Capture the cell that displays the provided text and extract its (x, y) central coordinate. 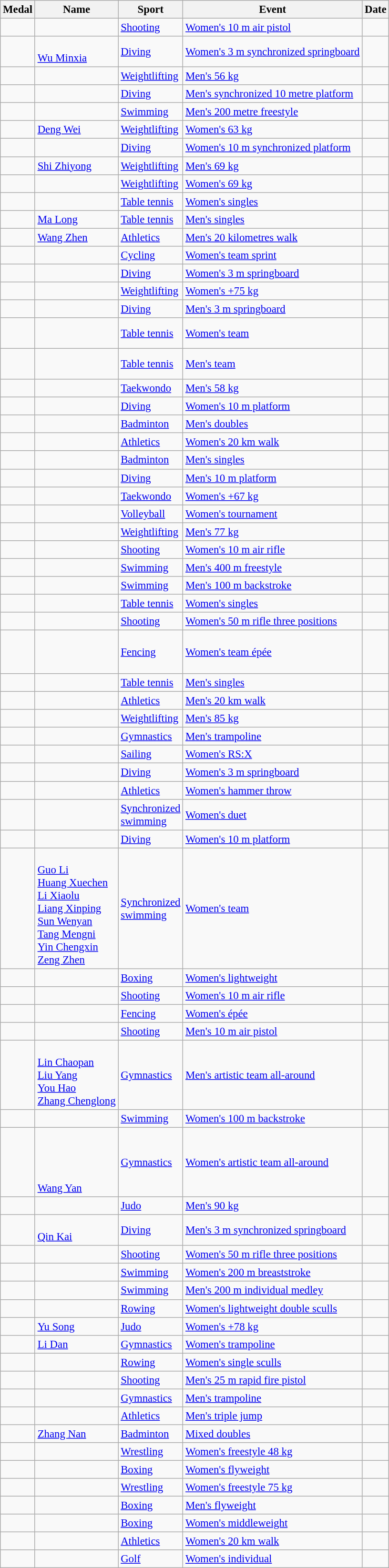
Women's +75 kg (273, 291)
Women's hammer throw (273, 790)
Women's artistic team all-around (273, 1163)
Lin ChaopanLiu YangYou HaoZhang Chenglong (76, 1075)
Li Dan (76, 1344)
Name (76, 10)
Sport (151, 10)
Deng Wei (76, 130)
Men's 10 m air pistol (273, 1032)
Women's freestyle 48 kg (273, 1452)
Medal (18, 10)
Women's 69 kg (273, 183)
Men's 400 m freestyle (273, 567)
Men's 200 m individual medley (273, 1291)
Men's 20 kilometres walk (273, 237)
Women's freestyle 75 kg (273, 1487)
Ma Long (76, 219)
Women's single sculls (273, 1362)
Men's doubles (273, 424)
Men's 10 m platform (273, 478)
Women's lightweight double sculls (273, 1308)
Volleyball (151, 514)
Men's 100 m backstroke (273, 586)
Women's 10 m air pistol (273, 28)
Men's 85 kg (273, 718)
Guo LiHuang XuechenLi XiaoluLiang XinpingSun WenyanTang MengniYin ChengxinZeng Zhen (76, 908)
Men's artistic team all-around (273, 1075)
Yu Song (76, 1326)
Wang Zhen (76, 237)
Shi Zhiyong (76, 166)
Men's 56 kg (273, 76)
Women's lightweight (273, 978)
Women's 63 kg (273, 130)
Mixed doubles (273, 1434)
Wu Minxia (76, 51)
Men's 25 m rapid fire pistol (273, 1380)
Women's 200 m breaststroke (273, 1273)
Women's duet (273, 815)
Men's triple jump (273, 1416)
Women's RS:X (273, 754)
Women's tournament (273, 514)
Women's team épée (273, 652)
Men's 3 m springboard (273, 309)
Women's team sprint (273, 255)
Women's trampoline (273, 1344)
Men's flyweight (273, 1506)
Men's synchronized 10 metre platform (273, 94)
Men's 69 kg (273, 166)
Men's team (273, 364)
Men's 77 kg (273, 532)
Sailing (151, 754)
Women's middleweight (273, 1523)
Women's +67 kg (273, 496)
Men's 200 metre freestyle (273, 112)
Men's 90 kg (273, 1206)
Event (273, 10)
Women's 100 m backstroke (273, 1119)
Women's 3 m synchronized springboard (273, 51)
Qin Kai (76, 1230)
Women's +78 kg (273, 1326)
Wang Yan (76, 1163)
Cycling (151, 255)
Women's flyweight (273, 1470)
Date (376, 10)
Men's 20 km walk (273, 701)
Men's 3 m synchronized springboard (273, 1230)
Women's épée (273, 1013)
Zhang Nan (76, 1434)
Women's 10 m synchronized platform (273, 148)
Men's 58 kg (273, 388)
